Identify which cell holds the provided text, then report its [X, Y] central coordinate. 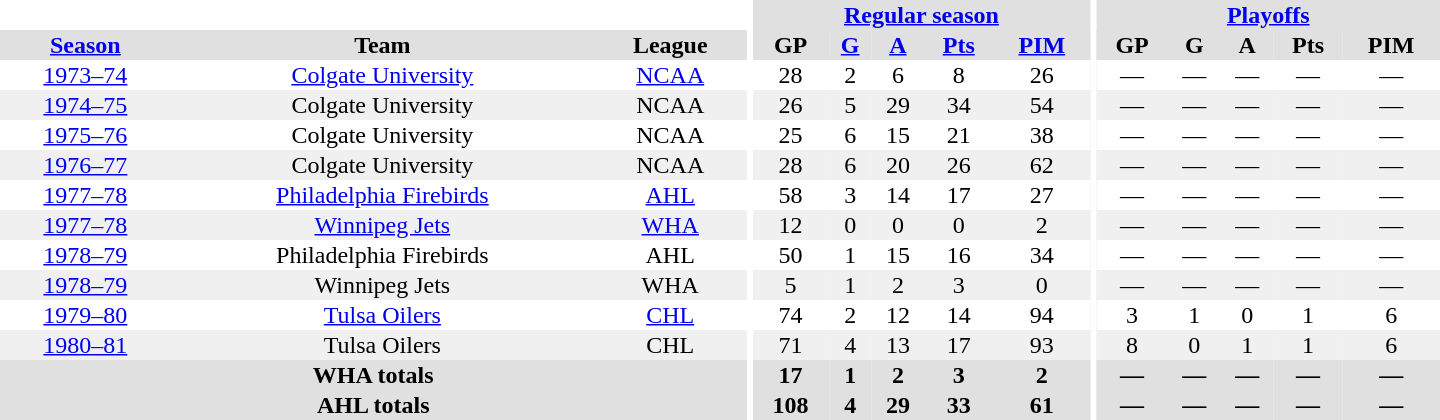
27 [1042, 195]
108 [790, 405]
13 [898, 345]
16 [958, 255]
33 [958, 405]
1976–77 [86, 165]
21 [958, 135]
1980–81 [86, 345]
94 [1042, 315]
38 [1042, 135]
71 [790, 345]
Playoffs [1268, 15]
AHL totals [373, 405]
Regular season [921, 15]
25 [790, 135]
Team [382, 45]
1979–80 [86, 315]
54 [1042, 105]
1975–76 [86, 135]
50 [790, 255]
League [670, 45]
1974–75 [86, 105]
1973–74 [86, 75]
20 [898, 165]
Season [86, 45]
61 [1042, 405]
62 [1042, 165]
74 [790, 315]
58 [790, 195]
93 [1042, 345]
WHA totals [373, 375]
